Pinpoint the cell where the given text exists, returning its (X, Y) midpoint coordinate. 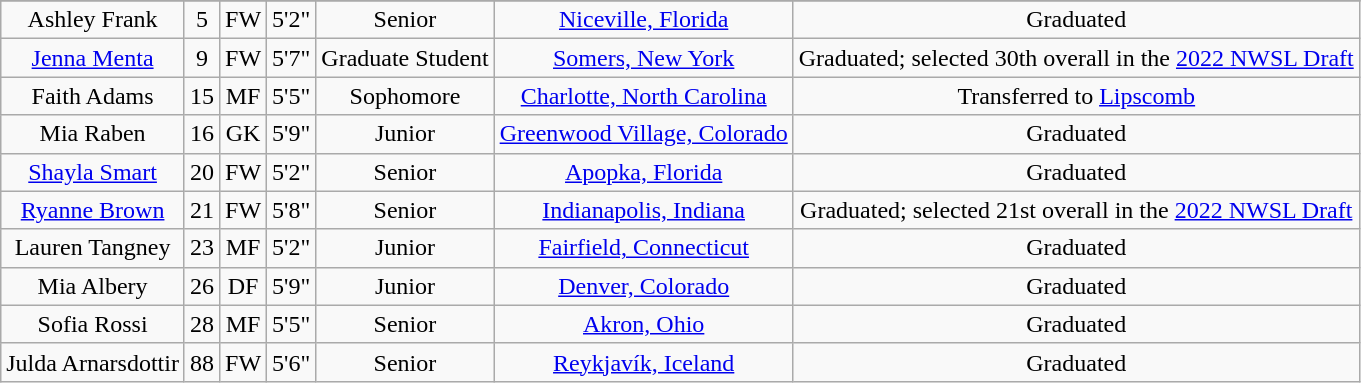
16 (202, 134)
20 (202, 172)
5'6" (292, 362)
Apopka, Florida (644, 172)
Ryanne Brown (93, 210)
Transferred to Lipscomb (1076, 96)
5'8" (292, 210)
Shayla Smart (93, 172)
Graduated; selected 30th overall in the 2022 NWSL Draft (1076, 58)
Jenna Menta (93, 58)
Mia Albery (93, 286)
21 (202, 210)
15 (202, 96)
5 (202, 20)
Julda Arnarsdottir (93, 362)
Faith Adams (93, 96)
Ashley Frank (93, 20)
Graduated; selected 21st overall in the 2022 NWSL Draft (1076, 210)
9 (202, 58)
Graduate Student (405, 58)
Sofia Rossi (93, 324)
Lauren Tangney (93, 248)
23 (202, 248)
Akron, Ohio (644, 324)
Indianapolis, Indiana (644, 210)
Niceville, Florida (644, 20)
Denver, Colorado (644, 286)
Fairfield, Connecticut (644, 248)
Charlotte, North Carolina (644, 96)
DF (244, 286)
88 (202, 362)
Reykjavík, Iceland (644, 362)
26 (202, 286)
GK (244, 134)
Somers, New York (644, 58)
Mia Raben (93, 134)
Sophomore (405, 96)
Greenwood Village, Colorado (644, 134)
5'7" (292, 58)
28 (202, 324)
